Pinpoint the cell where the given text exists, returning its (X, Y) midpoint coordinate. 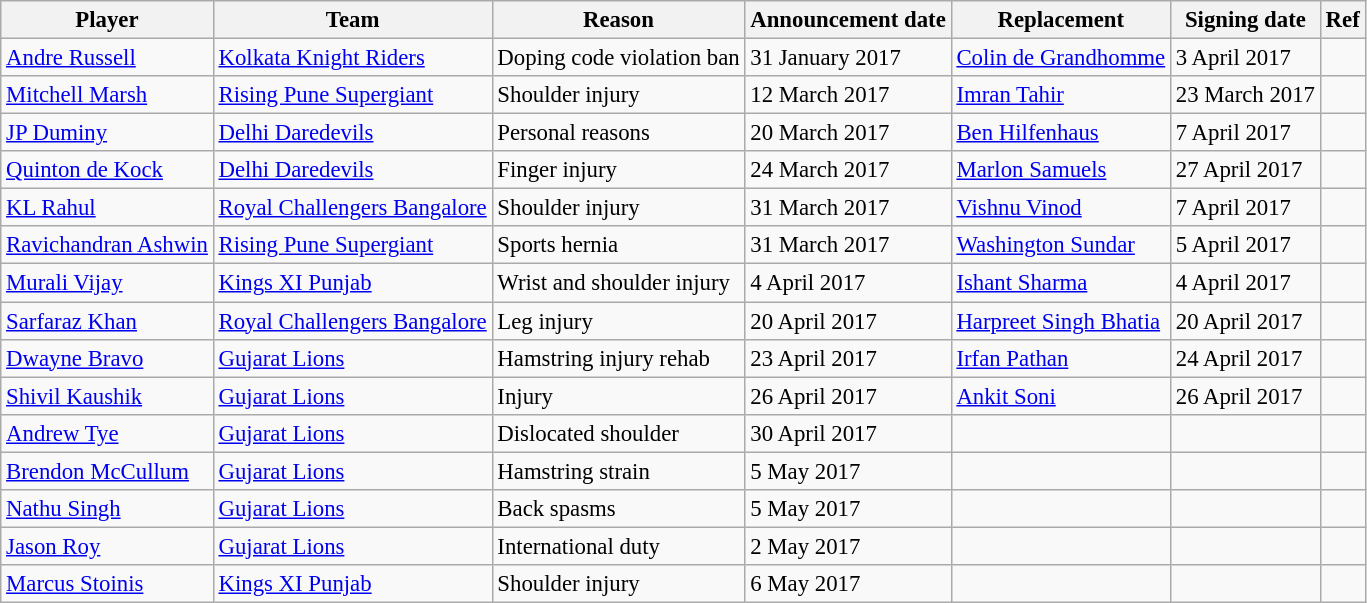
Kolkata Knight Riders (352, 58)
Ishant Sharma (1060, 283)
Murali Vijay (107, 283)
Harpreet Singh Bhatia (1060, 321)
Leg injury (618, 321)
Personal reasons (618, 133)
6 May 2017 (848, 584)
24 March 2017 (848, 170)
Ref (1342, 20)
Sarfaraz Khan (107, 321)
12 March 2017 (848, 95)
30 April 2017 (848, 433)
Nathu Singh (107, 509)
Dislocated shoulder (618, 433)
3 April 2017 (1245, 58)
Marlon Samuels (1060, 170)
Dwayne Bravo (107, 358)
5 April 2017 (1245, 245)
27 April 2017 (1245, 170)
24 April 2017 (1245, 358)
Finger injury (618, 170)
Washington Sundar (1060, 245)
Brendon McCullum (107, 471)
Replacement (1060, 20)
Imran Tahir (1060, 95)
Announcement date (848, 20)
Reason (618, 20)
23 April 2017 (848, 358)
20 March 2017 (848, 133)
Ankit Soni (1060, 396)
Team (352, 20)
Colin de Grandhomme (1060, 58)
2 May 2017 (848, 546)
Player (107, 20)
Signing date (1245, 20)
Irfan Pathan (1060, 358)
Hamstring strain (618, 471)
Doping code violation ban (618, 58)
KL Rahul (107, 208)
Ravichandran Ashwin (107, 245)
JP Duminy (107, 133)
Wrist and shoulder injury (618, 283)
23 March 2017 (1245, 95)
International duty (618, 546)
Injury (618, 396)
Sports hernia (618, 245)
Andrew Tye (107, 433)
31 January 2017 (848, 58)
Back spasms (618, 509)
Ben Hilfenhaus (1060, 133)
Marcus Stoinis (107, 584)
Vishnu Vinod (1060, 208)
Andre Russell (107, 58)
Shivil Kaushik (107, 396)
Jason Roy (107, 546)
Quinton de Kock (107, 170)
Mitchell Marsh (107, 95)
Hamstring injury rehab (618, 358)
